Extract the [X, Y] coordinate from the center of the cell holding the provided text.  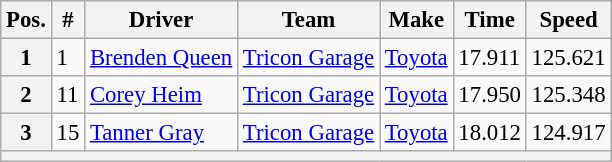
Corey Heim [162, 95]
17.950 [490, 95]
Tanner Gray [162, 133]
18.012 [490, 133]
124.917 [568, 133]
# [68, 20]
Time [490, 20]
3 [26, 133]
2 [26, 95]
17.911 [490, 58]
Driver [162, 20]
11 [68, 95]
Brenden Queen [162, 58]
15 [68, 133]
Speed [568, 20]
Team [309, 20]
125.621 [568, 58]
Pos. [26, 20]
Make [417, 20]
125.348 [568, 95]
